Detect which cell encompasses the target text, then output its [X, Y] center coordinate. 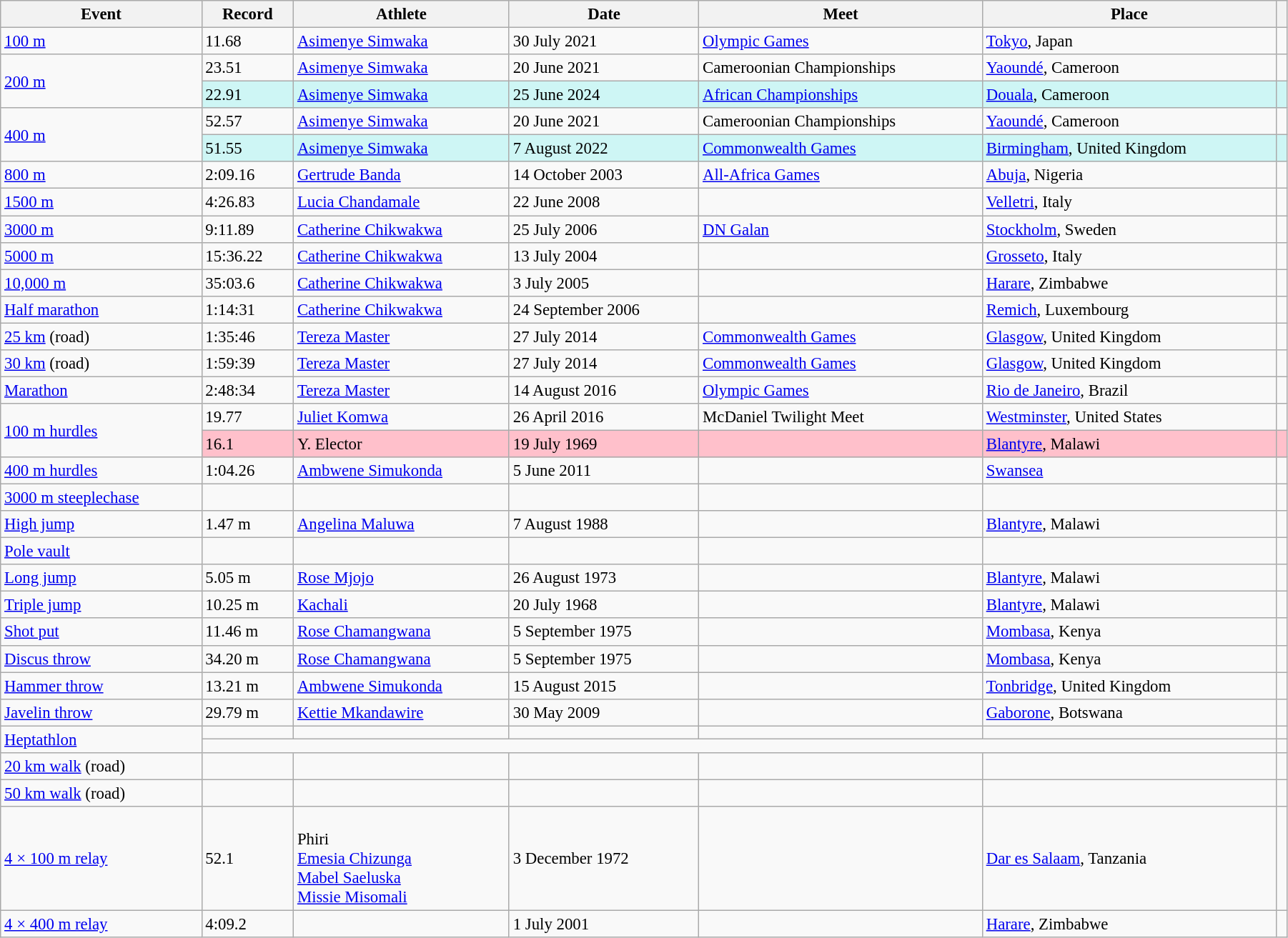
Pole vault [101, 552]
High jump [101, 524]
Stockholm, Sweden [1129, 229]
25 July 2006 [603, 229]
22 June 2008 [603, 202]
35:03.6 [247, 283]
4 × 400 m relay [101, 924]
McDaniel Twilight Meet [841, 417]
1:04.26 [247, 471]
Swansea [1129, 471]
1.47 m [247, 524]
All-Africa Games [841, 175]
Douala, Cameroon [1129, 95]
Long jump [101, 578]
19 July 1969 [603, 444]
11.68 [247, 41]
DN Galan [841, 229]
Triple jump [101, 605]
Kachali [402, 605]
Westminster, United States [1129, 417]
4 × 100 m relay [101, 859]
Angelina Maluwa [402, 524]
400 m [101, 134]
400 m hurdles [101, 471]
Date [603, 14]
34.20 m [247, 659]
15 August 2015 [603, 686]
20 July 1968 [603, 605]
2:48:34 [247, 390]
Gertrude Banda [402, 175]
2:09.16 [247, 175]
52.57 [247, 121]
Kettie Mkandawire [402, 712]
1500 m [101, 202]
100 m hurdles [101, 430]
26 August 1973 [603, 578]
Hammer throw [101, 686]
Event [101, 14]
7 August 2022 [603, 149]
10,000 m [101, 283]
800 m [101, 175]
20 km walk (road) [101, 767]
25 km (road) [101, 336]
5.05 m [247, 578]
Place [1129, 14]
29.79 m [247, 712]
Javelin throw [101, 712]
1:59:39 [247, 364]
30 km (road) [101, 364]
Lucia Chandamale [402, 202]
3000 m steeplechase [101, 498]
14 August 2016 [603, 390]
Marathon [101, 390]
4:26.83 [247, 202]
7 August 1988 [603, 524]
Juliet Komwa [402, 417]
50 km walk (road) [101, 793]
13 July 2004 [603, 256]
Dar es Salaam, Tanzania [1129, 859]
3 December 1972 [603, 859]
Velletri, Italy [1129, 202]
PhiriEmesia ChizungaMabel SaeluskaMissie Misomali [402, 859]
51.55 [247, 149]
3000 m [101, 229]
Heptathlon [101, 739]
30 July 2021 [603, 41]
Y. Elector [402, 444]
24 September 2006 [603, 309]
19.77 [247, 417]
Rose Mjojo [402, 578]
15:36.22 [247, 256]
Birmingham, United Kingdom [1129, 149]
22.91 [247, 95]
1:14:31 [247, 309]
Rio de Janeiro, Brazil [1129, 390]
10.25 m [247, 605]
23.51 [247, 68]
26 April 2016 [603, 417]
9:11.89 [247, 229]
5 June 2011 [603, 471]
52.1 [247, 859]
Discus throw [101, 659]
25 June 2024 [603, 95]
Remich, Luxembourg [1129, 309]
1 July 2001 [603, 924]
Gaborone, Botswana [1129, 712]
100 m [101, 41]
30 May 2009 [603, 712]
3 July 2005 [603, 283]
200 m [101, 81]
4:09.2 [247, 924]
Tokyo, Japan [1129, 41]
Tonbridge, United Kingdom [1129, 686]
Grosseto, Italy [1129, 256]
Record [247, 14]
1:35:46 [247, 336]
African Championships [841, 95]
13.21 m [247, 686]
Shot put [101, 632]
Half marathon [101, 309]
Abuja, Nigeria [1129, 175]
14 October 2003 [603, 175]
5000 m [101, 256]
11.46 m [247, 632]
16.1 [247, 444]
Athlete [402, 14]
Meet [841, 14]
